Return (X, Y) of the center of cell containing provided text 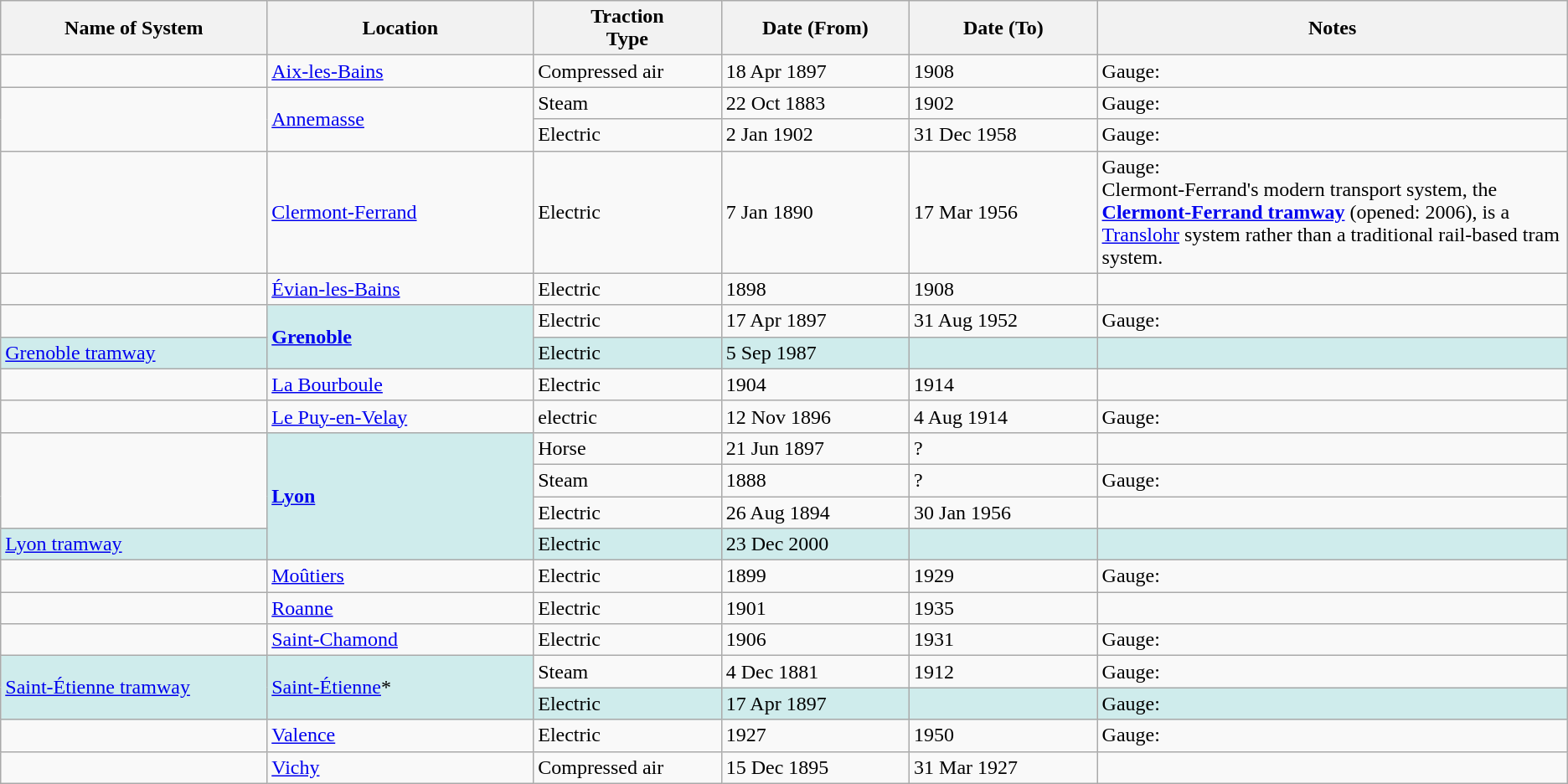
1888 (815, 480)
7 Jan 1890 (815, 212)
Saint-Chamond (400, 640)
Le Puy-en-Velay (400, 416)
Saint-Étienne tramway (134, 688)
17 Mar 1956 (1003, 212)
15 Dec 1895 (815, 767)
26 Aug 1894 (815, 512)
electric (627, 416)
18 Apr 1897 (815, 71)
Notes (1332, 28)
Moûtiers (400, 576)
Vichy (400, 767)
4 Dec 1881 (815, 672)
1898 (815, 289)
Date (To) (1003, 28)
31 Aug 1952 (1003, 321)
TractionType (627, 28)
La Bourboule (400, 384)
Lyon tramway (134, 544)
31 Mar 1927 (1003, 767)
Location (400, 28)
1901 (815, 608)
1904 (815, 384)
12 Nov 1896 (815, 416)
1912 (1003, 672)
22 Oct 1883 (815, 103)
1927 (815, 735)
Clermont-Ferrand (400, 212)
5 Sep 1987 (815, 353)
Name of System (134, 28)
1906 (815, 640)
Valence (400, 735)
Date (From) (815, 28)
31 Dec 1958 (1003, 135)
1950 (1003, 735)
1914 (1003, 384)
1899 (815, 576)
Évian-les-Bains (400, 289)
1931 (1003, 640)
30 Jan 1956 (1003, 512)
1902 (1003, 103)
Aix-les-Bains (400, 71)
Roanne (400, 608)
23 Dec 2000 (815, 544)
Horse (627, 448)
2 Jan 1902 (815, 135)
4 Aug 1914 (1003, 416)
1929 (1003, 576)
1935 (1003, 608)
Grenoble tramway (134, 353)
Annemasse (400, 119)
Lyon (400, 496)
Grenoble (400, 337)
21 Jun 1897 (815, 448)
Saint-Étienne* (400, 688)
